Capture the cell that displays the provided text and extract its (X, Y) central coordinate. 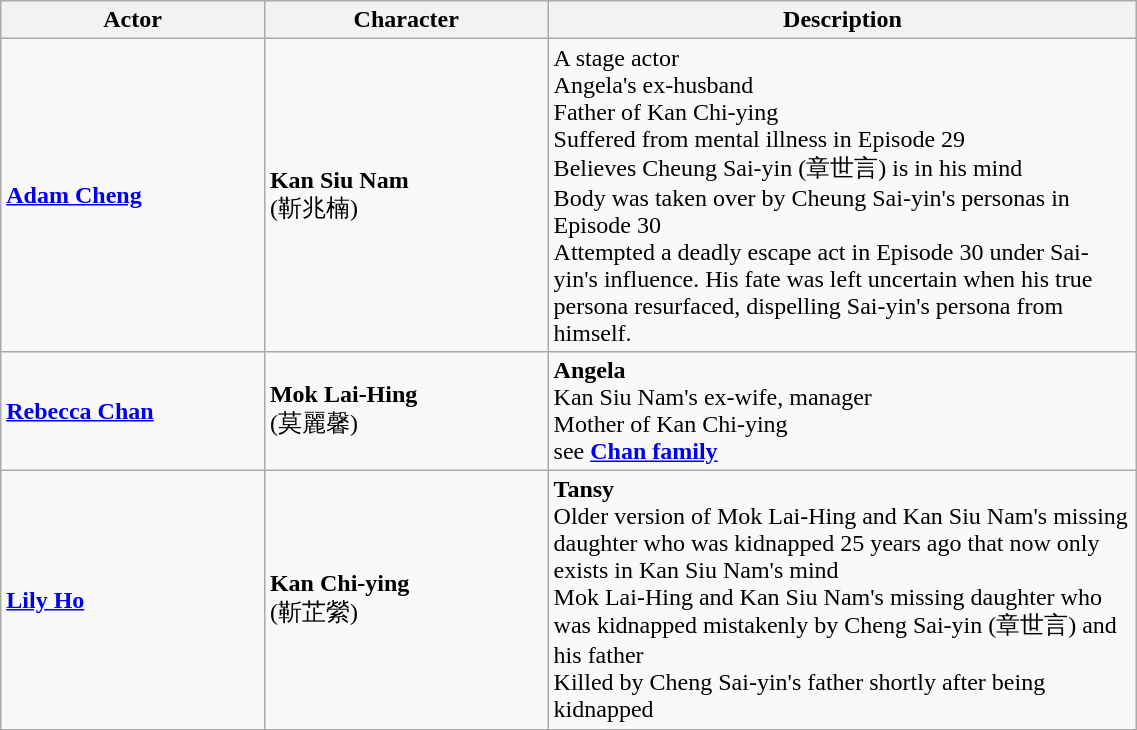
Actor (133, 20)
Description (842, 20)
Rebecca Chan (133, 410)
Adam Cheng (133, 196)
Character (406, 20)
Mok Lai-Hing(莫麗馨) (406, 410)
AngelaKan Siu Nam's ex-wife, managerMother of Kan Chi-yingsee Chan family (842, 410)
Lily Ho (133, 600)
Kan Siu Nam(靳兆楠) (406, 196)
Kan Chi-ying(靳芷縈) (406, 600)
